Find where the given text appears and provide that cell's center as [x, y] coordinate. 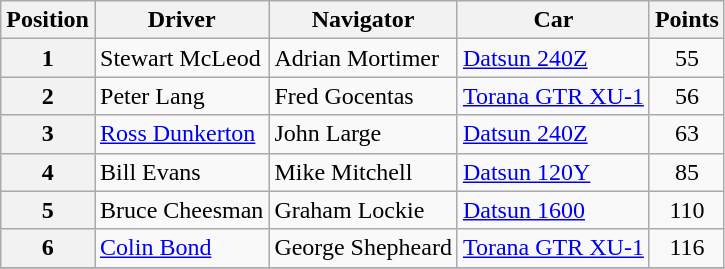
63 [686, 134]
Bruce Cheesman [181, 210]
55 [686, 58]
Peter Lang [181, 96]
Ross Dunkerton [181, 134]
Graham Lockie [364, 210]
Navigator [364, 20]
4 [48, 172]
Colin Bond [181, 248]
Stewart McLeod [181, 58]
Points [686, 20]
Datsun 1600 [553, 210]
116 [686, 248]
George Shepheard [364, 248]
Position [48, 20]
Adrian Mortimer [364, 58]
Car [553, 20]
56 [686, 96]
Datsun 120Y [553, 172]
110 [686, 210]
John Large [364, 134]
1 [48, 58]
Fred Gocentas [364, 96]
Bill Evans [181, 172]
85 [686, 172]
Mike Mitchell [364, 172]
Driver [181, 20]
5 [48, 210]
6 [48, 248]
3 [48, 134]
2 [48, 96]
